Search for the cell housing the specified text and yield its [x, y] center coordinate. 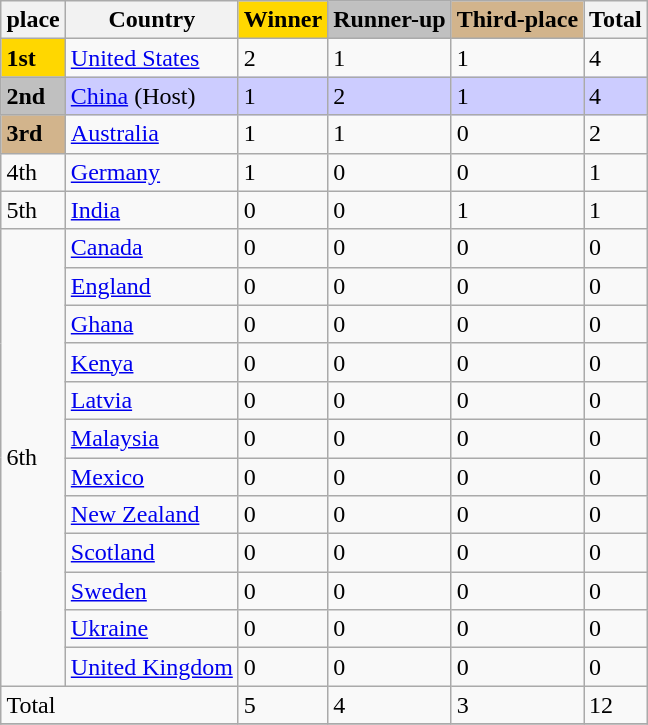
Ghana [152, 324]
Kenya [152, 362]
Australia [152, 134]
Runner-up [390, 20]
Sweden [152, 591]
3rd [33, 134]
4th [33, 172]
Ukraine [152, 629]
Third-place [517, 20]
New Zealand [152, 515]
6th [33, 458]
12 [616, 705]
3 [517, 705]
Canada [152, 248]
Germany [152, 172]
Country [152, 20]
Latvia [152, 400]
Mexico [152, 477]
Malaysia [152, 438]
2nd [33, 96]
Scotland [152, 553]
1st [33, 58]
India [152, 210]
United Kingdom [152, 667]
Winner [282, 20]
place [33, 20]
United States [152, 58]
China (Host) [152, 96]
England [152, 286]
5th [33, 210]
5 [282, 705]
